Extract the (x, y) coordinate from the center of the cell holding the provided text.  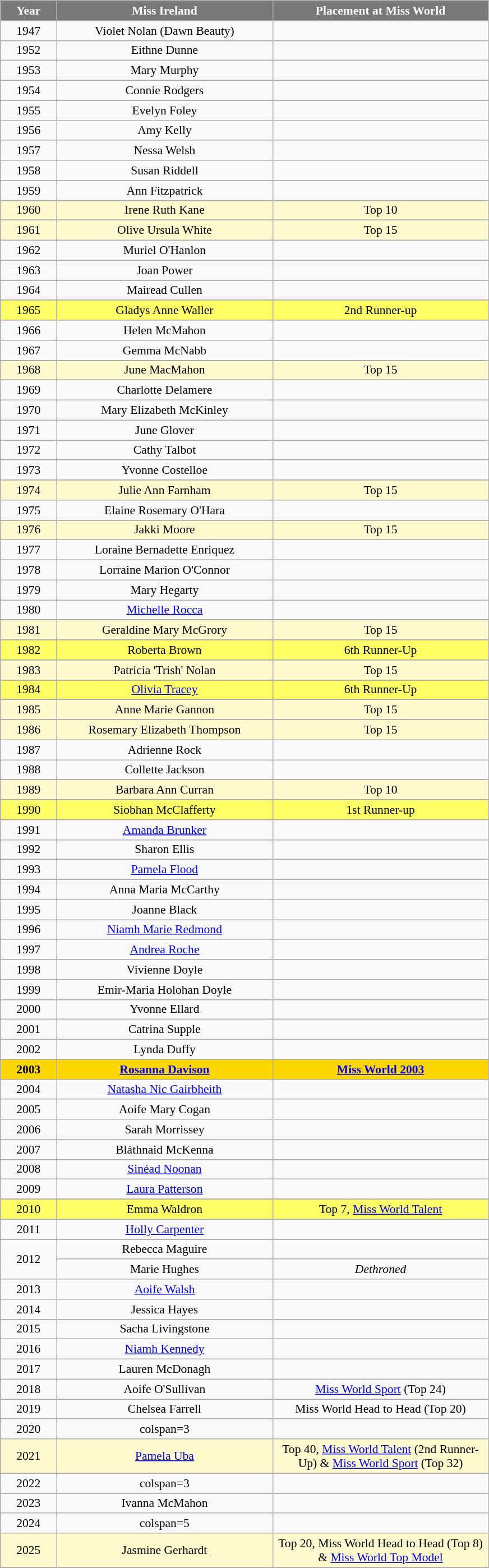
Lauren McDonagh (165, 1369)
1982 (29, 650)
1975 (29, 510)
Mairead Cullen (165, 290)
1969 (29, 390)
Top 40, Miss World Talent (2nd Runner-Up) & Miss World Sport (Top 32) (380, 1456)
Muriel O'Hanlon (165, 251)
2016 (29, 1349)
Yvonne Ellard (165, 1009)
Jessica Hayes (165, 1309)
Bláthnaid McKenna (165, 1150)
2023 (29, 1504)
1997 (29, 950)
1990 (29, 810)
2009 (29, 1189)
Geraldine Mary McGrory (165, 630)
2000 (29, 1009)
Lorraine Marion O'Connor (165, 570)
1976 (29, 530)
Natasha Nic Gairbheith (165, 1090)
Aoife Mary Cogan (165, 1110)
2017 (29, 1369)
Jakki Moore (165, 530)
Dethroned (380, 1270)
1978 (29, 570)
Collette Jackson (165, 770)
Amanda Brunker (165, 830)
Placement at Miss World (380, 11)
1970 (29, 411)
Top 7, Miss World Talent (380, 1210)
2020 (29, 1429)
1980 (29, 610)
June MacMahon (165, 370)
colspan=5 (165, 1524)
Miss World Sport (Top 24) (380, 1389)
2013 (29, 1289)
Vivienne Doyle (165, 970)
2002 (29, 1050)
Aoife O'Sullivan (165, 1389)
Jasmine Gerhardt (165, 1550)
1987 (29, 750)
1966 (29, 330)
1968 (29, 370)
Sacha Livingstone (165, 1329)
1972 (29, 450)
Marie Hughes (165, 1270)
Nessa Welsh (165, 151)
Catrina Supple (165, 1030)
1964 (29, 290)
1952 (29, 50)
Ivanna McMahon (165, 1504)
Roberta Brown (165, 650)
1961 (29, 230)
2005 (29, 1110)
1995 (29, 910)
Rosemary Elizabeth Thompson (165, 730)
Evelyn Foley (165, 110)
Ann Fitzpatrick (165, 191)
Anna Maria McCarthy (165, 890)
Patricia 'Trish' Nolan (165, 670)
Adrienne Rock (165, 750)
1959 (29, 191)
1989 (29, 790)
Loraine Bernadette Enriquez (165, 550)
Pamela Uba (165, 1456)
Top 20, Miss World Head to Head (Top 8) & Miss World Top Model (380, 1550)
1957 (29, 151)
1953 (29, 71)
Anne Marie Gannon (165, 710)
2011 (29, 1229)
1985 (29, 710)
1986 (29, 730)
1996 (29, 930)
Irene Ruth Kane (165, 210)
1960 (29, 210)
2004 (29, 1090)
2019 (29, 1409)
1st Runner-up (380, 810)
Miss Ireland (165, 11)
1947 (29, 31)
1977 (29, 550)
Mary Hegarty (165, 590)
1988 (29, 770)
Niamh Marie Redmond (165, 930)
Joanne Black (165, 910)
Andrea Roche (165, 950)
Rosanna Davison (165, 1069)
Niamh Kennedy (165, 1349)
Michelle Rocca (165, 610)
Lynda Duffy (165, 1050)
1956 (29, 131)
Julie Ann Farnham (165, 490)
Olivia Tracey (165, 690)
1963 (29, 270)
Cathy Talbot (165, 450)
2001 (29, 1030)
Miss World 2003 (380, 1069)
Pamela Flood (165, 870)
2018 (29, 1389)
1973 (29, 471)
2014 (29, 1309)
Charlotte Delamere (165, 390)
1999 (29, 990)
1981 (29, 630)
2003 (29, 1069)
Violet Nolan (Dawn Beauty) (165, 31)
1971 (29, 430)
Elaine Rosemary O'Hara (165, 510)
Emir-Maria Holohan Doyle (165, 990)
Sharon Ellis (165, 850)
Susan Riddell (165, 170)
Chelsea Farrell (165, 1409)
1954 (29, 91)
Olive Ursula White (165, 230)
2nd Runner-up (380, 311)
Emma Waldron (165, 1210)
2006 (29, 1129)
2021 (29, 1456)
1983 (29, 670)
Holly Carpenter (165, 1229)
Miss World Head to Head (Top 20) (380, 1409)
Connie Rodgers (165, 91)
1993 (29, 870)
Helen McMahon (165, 330)
Rebecca Maguire (165, 1249)
Barbara Ann Curran (165, 790)
2008 (29, 1169)
Aoife Walsh (165, 1289)
1979 (29, 590)
1958 (29, 170)
1967 (29, 351)
1998 (29, 970)
Mary Elizabeth McKinley (165, 411)
Sarah Morrissey (165, 1129)
Amy Kelly (165, 131)
Sinéad Noonan (165, 1169)
2007 (29, 1150)
2022 (29, 1483)
2015 (29, 1329)
1965 (29, 311)
1994 (29, 890)
2010 (29, 1210)
Gladys Anne Waller (165, 311)
2012 (29, 1260)
June Glover (165, 430)
Laura Patterson (165, 1189)
Mary Murphy (165, 71)
1992 (29, 850)
1955 (29, 110)
1962 (29, 251)
2024 (29, 1524)
2025 (29, 1550)
Year (29, 11)
Yvonne Costelloe (165, 471)
Siobhan McClafferty (165, 810)
1984 (29, 690)
1974 (29, 490)
Gemma McNabb (165, 351)
Eithne Dunne (165, 50)
1991 (29, 830)
Joan Power (165, 270)
